Locate the cell with the specified text and output its [X, Y] center coordinate. 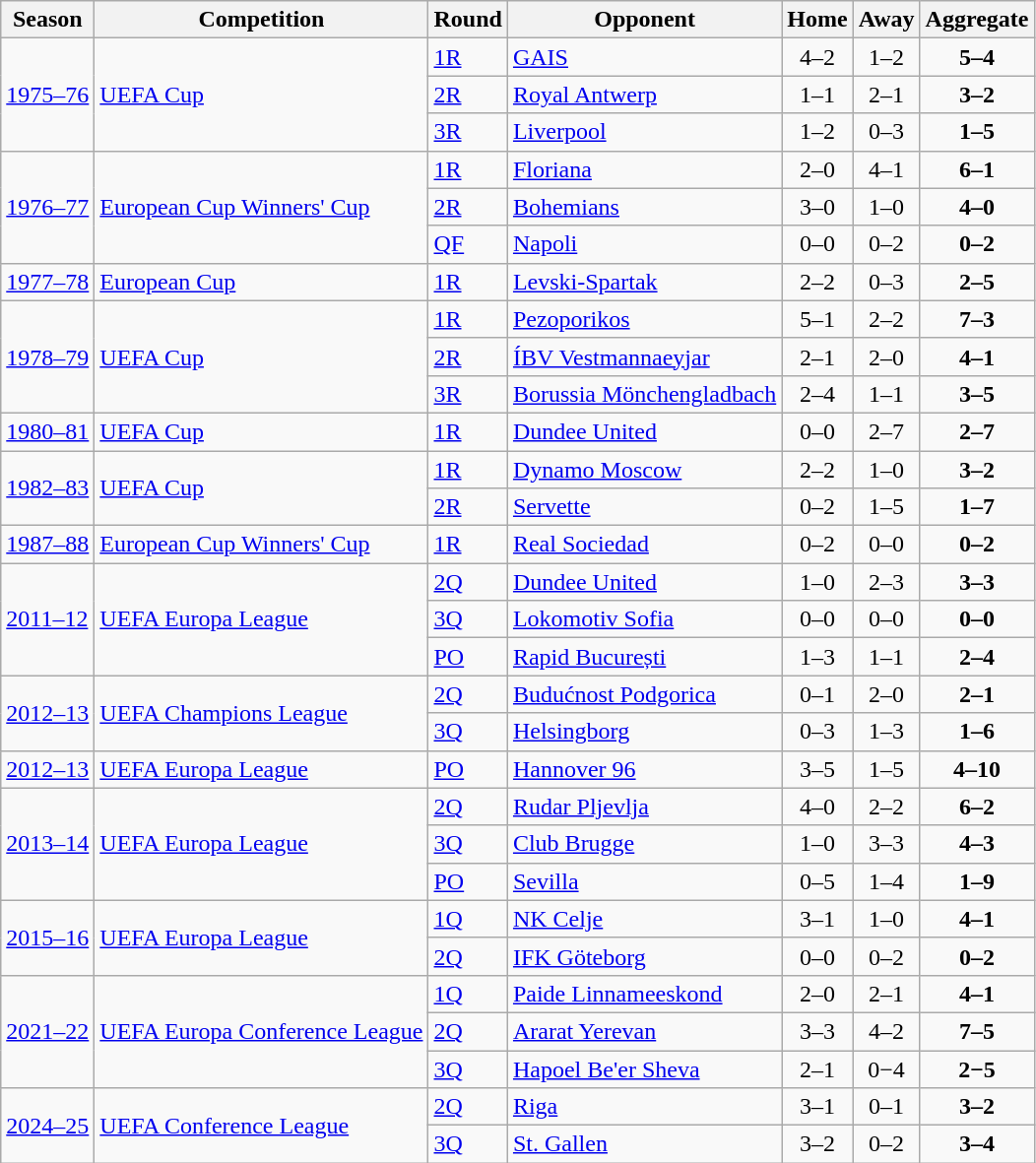
Napoli [644, 244]
2013–14 [47, 844]
2021–22 [47, 1031]
1977–78 [47, 282]
1976–77 [47, 207]
ÍBV Vestmannaeyjar [644, 356]
0−4 [886, 1068]
3–4 [977, 1144]
Ararat Yerevan [644, 1031]
4–10 [977, 769]
Levski-Spartak [644, 282]
2−5 [977, 1068]
1987–88 [47, 545]
Away [886, 20]
Aggregate [977, 20]
IFK Göteborg [644, 956]
Pezoporikos [644, 319]
Rudar Pljevlja [644, 807]
1975–76 [47, 95]
7–3 [977, 319]
QF [468, 244]
2011–12 [47, 619]
Round [468, 20]
2–5 [977, 282]
Lokomotiv Sofia [644, 619]
European Cup [262, 282]
Borussia Mönchengladbach [644, 394]
Opponent [644, 20]
2–3 [886, 582]
1–9 [977, 881]
Royal Antwerp [644, 95]
Servette [644, 507]
3–0 [817, 207]
Season [47, 20]
Hapoel Be'er Sheva [644, 1068]
Dynamo Moscow [644, 470]
Real Sociedad [644, 545]
Hannover 96 [644, 769]
1–6 [977, 732]
5–4 [977, 57]
Competition [262, 20]
1–4 [886, 881]
Home [817, 20]
2015–16 [47, 937]
NK Celje [644, 919]
1978–79 [47, 356]
Paide Linnameeskond [644, 994]
0–5 [817, 881]
St. Gallen [644, 1144]
1980–81 [47, 431]
GAIS [644, 57]
Club Brugge [644, 844]
UEFA Champions League [262, 713]
UEFA Conference League [262, 1126]
UEFA Europa Conference League [262, 1031]
Rapid București [644, 657]
Sevilla [644, 881]
6–2 [977, 807]
1–7 [977, 507]
Floriana [644, 169]
4–3 [977, 844]
7–5 [977, 1031]
Budućnost Podgorica [644, 694]
Helsingborg [644, 732]
Liverpool [644, 132]
5–1 [817, 319]
2024–25 [47, 1126]
1982–83 [47, 488]
Bohemians [644, 207]
Riga [644, 1107]
6–1 [977, 169]
